Extract the [x, y] coordinate from the center of the cell holding the provided text.  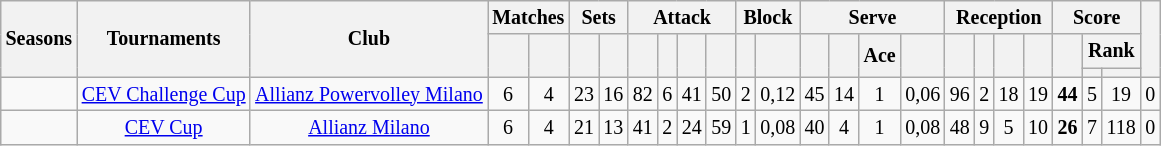
50 [720, 94]
45 [814, 94]
0,06 [922, 94]
Score [1097, 18]
10 [1038, 128]
13 [614, 128]
48 [960, 128]
59 [720, 128]
26 [1068, 128]
Reception [999, 18]
44 [1068, 94]
Seasons [39, 39]
Rank [1111, 52]
Allianz Powervolley Milano [368, 94]
Ace [880, 56]
21 [584, 128]
Allianz Milano [368, 128]
0,12 [777, 94]
Block [768, 18]
23 [584, 94]
18 [1008, 94]
CEV Cup [164, 128]
40 [814, 128]
7 [1092, 128]
Attack [682, 18]
Tournaments [164, 39]
Sets [598, 18]
16 [614, 94]
Club [368, 39]
118 [1122, 128]
9 [984, 128]
96 [960, 94]
82 [642, 94]
24 [692, 128]
14 [844, 94]
Serve [872, 18]
Matches [529, 18]
CEV Challenge Cup [164, 94]
